Determine the [X, Y] coordinate at the center of the cell enclosing the given text.  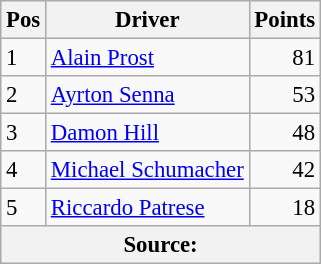
Source: [161, 245]
Driver [148, 20]
53 [284, 95]
42 [284, 170]
1 [24, 58]
Alain Prost [148, 58]
5 [24, 208]
18 [284, 208]
81 [284, 58]
Pos [24, 20]
Points [284, 20]
Damon Hill [148, 133]
48 [284, 133]
Ayrton Senna [148, 95]
2 [24, 95]
Riccardo Patrese [148, 208]
3 [24, 133]
4 [24, 170]
Michael Schumacher [148, 170]
